Locate the cell with the specified text and output its [X, Y] center coordinate. 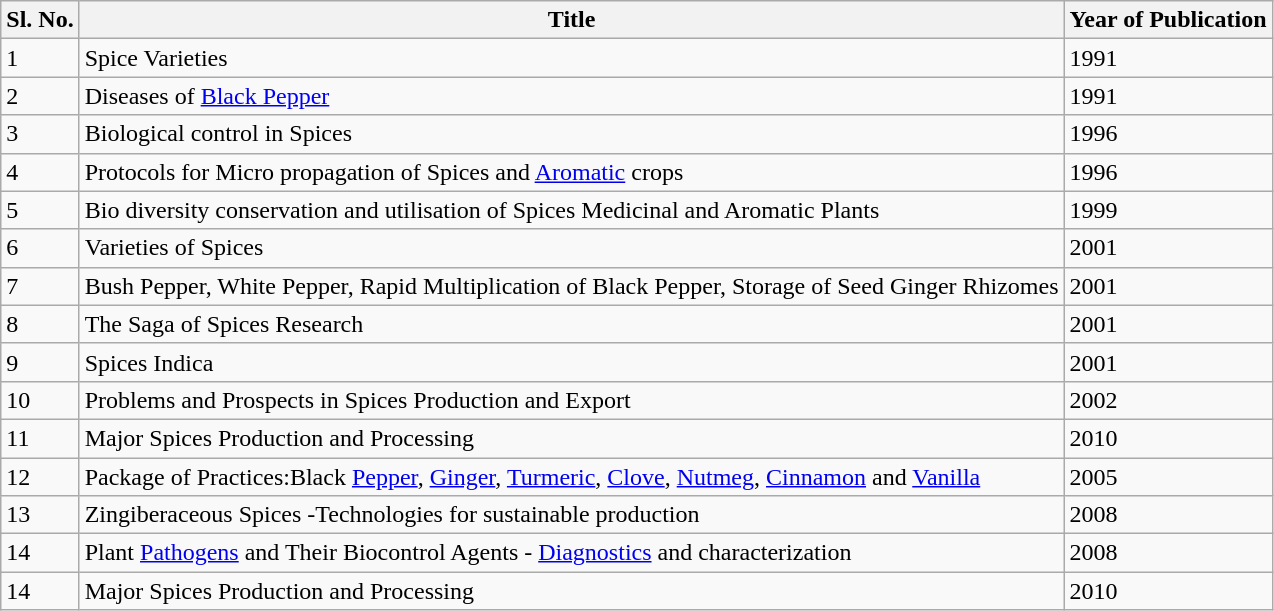
Plant Pathogens and Their Biocontrol Agents - Diagnostics and characterization [572, 553]
Spice Varieties [572, 58]
11 [40, 438]
10 [40, 400]
3 [40, 134]
Title [572, 20]
Protocols for Micro propagation of Spices and Aromatic crops [572, 172]
6 [40, 248]
7 [40, 286]
4 [40, 172]
Bio diversity conservation and utilisation of Spices Medicinal and Aromatic Plants [572, 210]
1999 [1168, 210]
Sl. No. [40, 20]
1 [40, 58]
Bush Pepper, White Pepper, Rapid Multiplication of Black Pepper, Storage of Seed Ginger Rhizomes [572, 286]
9 [40, 362]
Spices Indica [572, 362]
Package of Practices:Black Pepper, Ginger, Turmeric, Clove, Nutmeg, Cinnamon and Vanilla [572, 477]
5 [40, 210]
Zingiberaceous Spices -Technologies for sustainable production [572, 515]
13 [40, 515]
2002 [1168, 400]
2 [40, 96]
Biological control in Spices [572, 134]
Diseases of Black Pepper [572, 96]
Problems and Prospects in Spices Production and Export [572, 400]
The Saga of Spices Research [572, 324]
2005 [1168, 477]
Varieties of Spices [572, 248]
Year of Publication [1168, 20]
12 [40, 477]
8 [40, 324]
